Determine the (X, Y) coordinate at the center of the cell enclosing the given text.  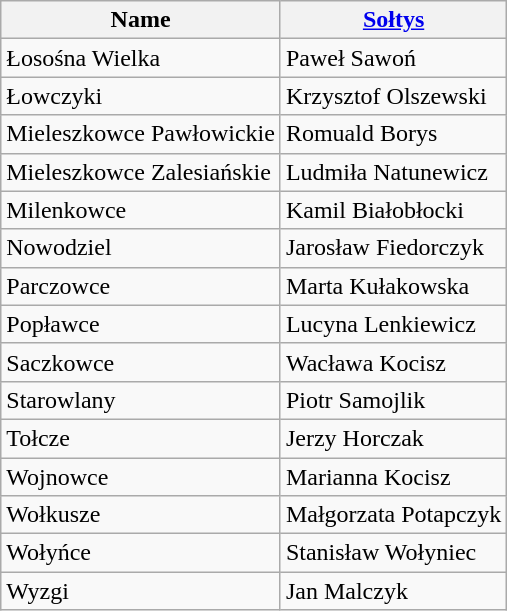
Lucyna Lenkiewicz (393, 324)
Łowczyki (141, 96)
Popławce (141, 324)
Wołyńce (141, 553)
Mieleszkowce Zalesiańskie (141, 172)
Parczowce (141, 286)
Mieleszkowce Pawłowickie (141, 134)
Jarosław Fiedorczyk (393, 248)
Wacława Kocisz (393, 362)
Piotr Samojlik (393, 400)
Krzysztof Olszewski (393, 96)
Ludmiła Natunewicz (393, 172)
Jan Malczyk (393, 591)
Name (141, 20)
Starowlany (141, 400)
Marianna Kocisz (393, 477)
Łosośna Wielka (141, 58)
Stanisław Wołyniec (393, 553)
Sołtys (393, 20)
Romuald Borys (393, 134)
Wojnowce (141, 477)
Małgorzata Potapczyk (393, 515)
Tołcze (141, 438)
Jerzy Horczak (393, 438)
Milenkowce (141, 210)
Paweł Sawoń (393, 58)
Wołkusze (141, 515)
Kamil Białobłocki (393, 210)
Marta Kułakowska (393, 286)
Saczkowce (141, 362)
Wyzgi (141, 591)
Nowodziel (141, 248)
